Extract the (x, y) coordinate from the center of the cell holding the provided text.  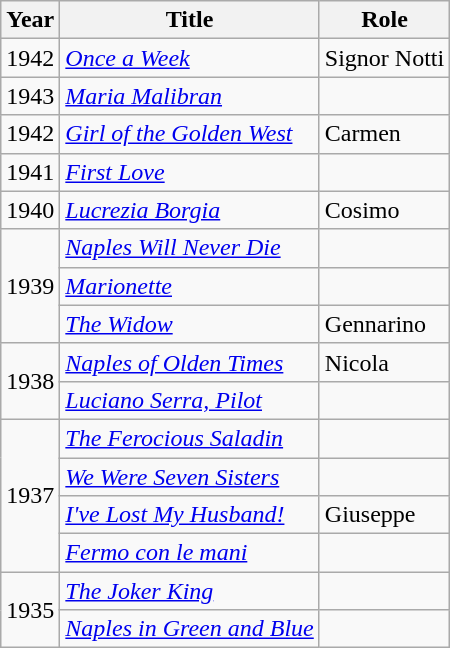
The Widow (190, 324)
Nicola (384, 362)
Fermo con le mani (190, 553)
Role (384, 20)
1937 (30, 495)
The Ferocious Saladin (190, 438)
1940 (30, 210)
Signor Notti (384, 58)
I've Lost My Husband! (190, 515)
Carmen (384, 134)
1935 (30, 610)
Title (190, 20)
1938 (30, 381)
Lucrezia Borgia (190, 210)
Naples Will Never Die (190, 248)
Girl of the Golden West (190, 134)
Marionette (190, 286)
The Joker King (190, 591)
Giuseppe (384, 515)
Naples in Green and Blue (190, 629)
1941 (30, 172)
First Love (190, 172)
We Were Seven Sisters (190, 477)
Cosimo (384, 210)
Once a Week (190, 58)
Naples of Olden Times (190, 362)
1939 (30, 286)
Gennarino (384, 324)
Maria Malibran (190, 96)
Luciano Serra, Pilot (190, 400)
1943 (30, 96)
Year (30, 20)
